Identify which cell holds the provided text, then report its (x, y) central coordinate. 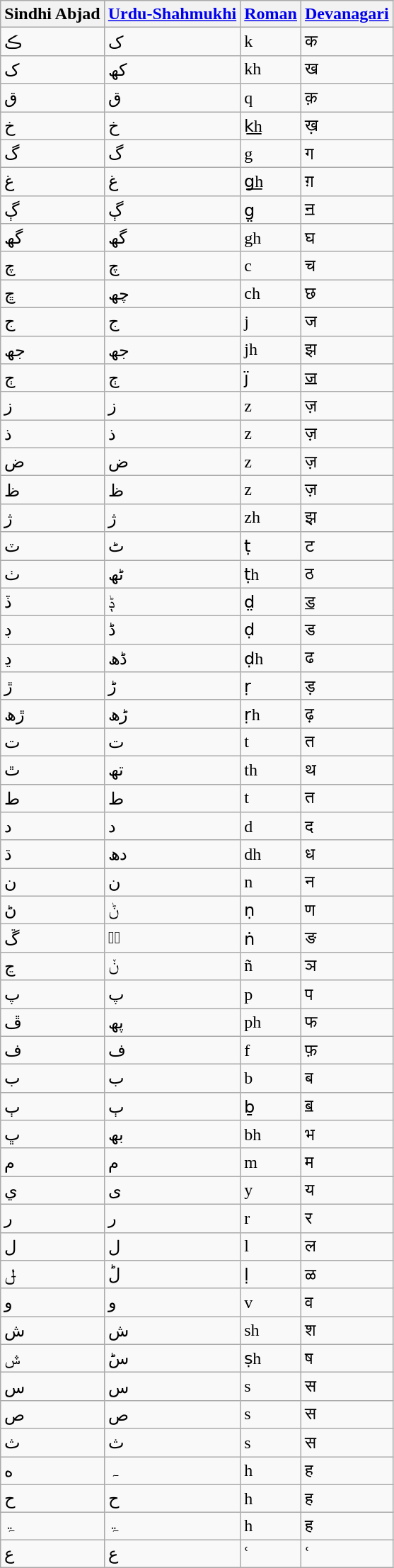
ڀ (52, 1135)
ڱ (52, 938)
ٿ (52, 770)
च (347, 266)
ḇ (271, 1106)
फ (347, 1023)
ṭh (271, 574)
تھ (172, 770)
ڪ (52, 42)
य (347, 1191)
ڑھ (172, 714)
zh (271, 518)
لؕ (172, 1275)
بھ (172, 1135)
bh (271, 1135)
پھ (172, 1023)
f (271, 1050)
भ (347, 1135)
ٺ (52, 574)
ड (347, 630)
र (347, 1218)
ٹھ (172, 574)
झ़ (347, 518)
ڍ (52, 658)
ग़ (347, 182)
न (347, 882)
ڑ (172, 686)
प (347, 994)
ठ (347, 574)
سؕ (172, 1358)
ٽ (52, 546)
ݪ (52, 1275)
ن٘ (172, 938)
ढ़ (347, 714)
ॻ (347, 210)
k (271, 42)
ڈھ (172, 658)
j (271, 322)
q (271, 98)
ي (52, 1191)
g͟h (271, 182)
کھ (172, 69)
फ़ (347, 1050)
म (347, 1162)
b (271, 1079)
थ (347, 770)
jh (271, 350)
c (271, 266)
ळ (347, 1275)
क (347, 42)
ल (347, 1246)
dh (271, 854)
p (271, 994)
Sindhi Abjad (52, 14)
ی (172, 1191)
gh (271, 238)
th (271, 770)
ph (271, 1023)
Roman (271, 14)
ṭ (271, 546)
ṅ (271, 938)
ṛh (271, 714)
ॿ (347, 1106)
ṣh (271, 1358)
k͟h (271, 126)
श (347, 1331)
ढ (347, 658)
ݙ (172, 602)
ण (347, 910)
ध (347, 854)
ब (347, 1079)
ڃ (52, 966)
ख़ (347, 126)
ड़ (347, 686)
ṇ (271, 910)
ḷ (271, 1275)
ज (347, 322)
ख (347, 69)
ݨ (172, 910)
Urdu-Shahmukhi (172, 14)
ݩ (172, 966)
kh (271, 69)
ॼ (347, 378)
دھ (172, 854)
ḍh (271, 658)
छ (347, 294)
g (271, 154)
ट (347, 546)
ڈ (172, 630)
ڙ (52, 686)
ḍ (271, 630)
ङ (347, 938)
क़ (347, 98)
ष (347, 1358)
sh (271, 1331)
ڻ (52, 910)
r (271, 1218)
घ (347, 238)
n (271, 882)
ग (347, 154)
ڊ (52, 630)
ṛ (271, 686)
d (271, 826)
g̤ (271, 210)
ڙھ (52, 714)
y (271, 1191)
ٹ (172, 546)
j̈ (271, 378)
ॾ (347, 602)
v (271, 1302)
ڇ (52, 294)
ञ (347, 966)
ه (52, 1470)
l (271, 1246)
Devanagari (347, 14)
ñ (271, 966)
झ (347, 350)
ہ (172, 1470)
d̤ (271, 602)
द (347, 826)
چھ (172, 294)
m (271, 1162)
ݜ (52, 1358)
ڏ (52, 602)
ch (271, 294)
व (347, 1302)
ڌ (52, 854)
ڦ (52, 1023)
